Detect which cell encompasses the target text, then output its (X, Y) center coordinate. 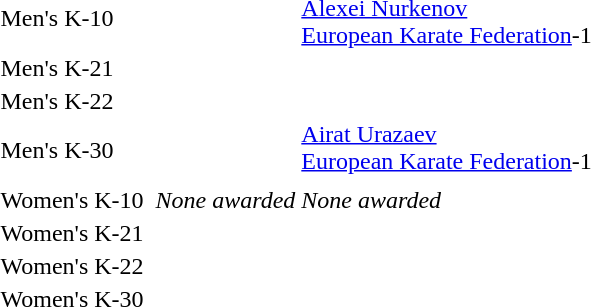
None awarded (226, 200)
